Pinpoint the cell where the given text exists, returning its (X, Y) midpoint coordinate. 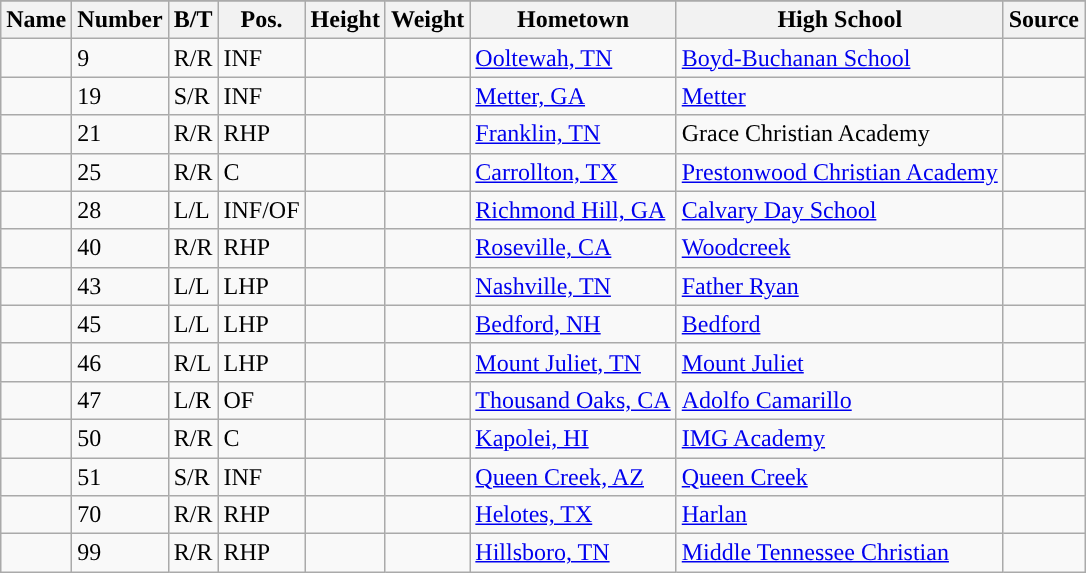
Father Ryan (840, 286)
Queen Creek, AZ (573, 477)
99 (120, 553)
70 (120, 515)
Boyd-Buchanan School (840, 58)
25 (120, 172)
High School (840, 20)
43 (120, 286)
Thousand Oaks, CA (573, 400)
Bedford, NH (573, 324)
19 (120, 96)
Name (36, 20)
Pos. (262, 20)
50 (120, 438)
Grace Christian Academy (840, 134)
Ooltewah, TN (573, 58)
46 (120, 362)
Harlan (840, 515)
21 (120, 134)
Franklin, TN (573, 134)
47 (120, 400)
9 (120, 58)
Queen Creek (840, 477)
Richmond Hill, GA (573, 210)
Height (345, 20)
Metter (840, 96)
Calvary Day School (840, 210)
45 (120, 324)
Prestonwood Christian Academy (840, 172)
INF/OF (262, 210)
Adolfo Camarillo (840, 400)
Weight (427, 20)
Kapolei, HI (573, 438)
Hometown (573, 20)
IMG Academy (840, 438)
Roseville, CA (573, 248)
Mount Juliet, TN (573, 362)
Middle Tennessee Christian (840, 553)
Nashville, TN (573, 286)
40 (120, 248)
51 (120, 477)
Woodcreek (840, 248)
Carrollton, TX (573, 172)
Number (120, 20)
Bedford (840, 324)
Helotes, TX (573, 515)
28 (120, 210)
OF (262, 400)
Metter, GA (573, 96)
L/R (193, 400)
Mount Juliet (840, 362)
Source (1044, 20)
Hillsboro, TN (573, 553)
B/T (193, 20)
R/L (193, 362)
